Determine the (X, Y) coordinate at the center of the cell enclosing the given text.  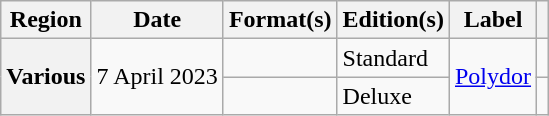
Region (46, 20)
Edition(s) (393, 20)
Deluxe (393, 96)
Format(s) (280, 20)
Standard (393, 58)
Label (492, 20)
Polydor (492, 77)
Date (157, 20)
Various (46, 77)
7 April 2023 (157, 77)
